For the text-containing cell, return its midpoint in (X, Y) coordinate format. 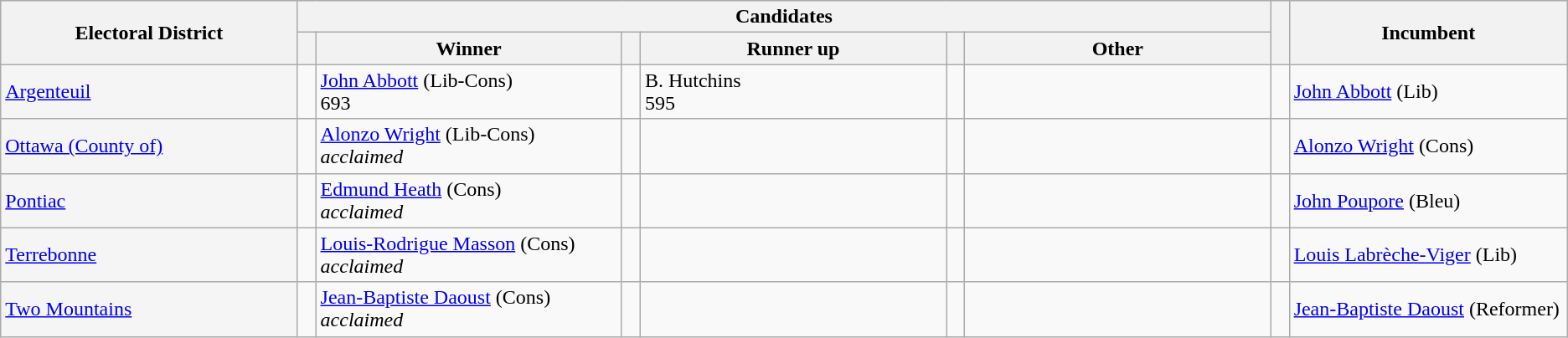
Candidates (784, 17)
Other (1117, 49)
Two Mountains (149, 310)
Jean-Baptiste Daoust (Reformer) (1428, 310)
John Abbott (Lib) (1428, 92)
Runner up (792, 49)
John Abbott (Lib-Cons) 693 (469, 92)
Edmund Heath (Cons) acclaimed (469, 201)
Alonzo Wright (Cons) (1428, 146)
Jean-Baptiste Daoust (Cons) acclaimed (469, 310)
Ottawa (County of) (149, 146)
Terrebonne (149, 254)
Alonzo Wright (Lib-Cons) acclaimed (469, 146)
Louis Labrèche-Viger (Lib) (1428, 254)
Electoral District (149, 33)
Pontiac (149, 201)
Argenteuil (149, 92)
Winner (469, 49)
Louis-Rodrigue Masson (Cons) acclaimed (469, 254)
B. Hutchins 595 (792, 92)
John Poupore (Bleu) (1428, 201)
Incumbent (1428, 33)
